Return (X, Y) of the center of cell containing provided text 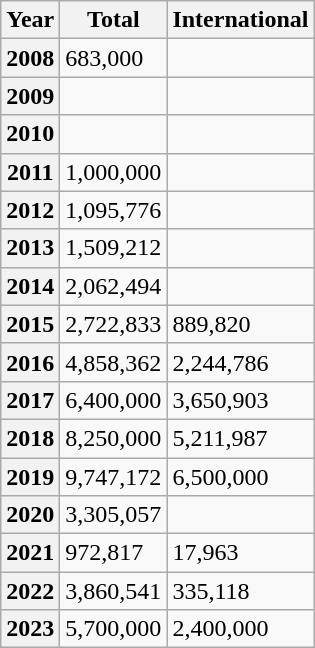
6,500,000 (240, 477)
2013 (30, 248)
17,963 (240, 553)
International (240, 20)
4,858,362 (114, 362)
2010 (30, 134)
3,305,057 (114, 515)
3,860,541 (114, 591)
335,118 (240, 591)
2018 (30, 438)
2,722,833 (114, 324)
2020 (30, 515)
2023 (30, 629)
8,250,000 (114, 438)
5,211,987 (240, 438)
5,700,000 (114, 629)
2011 (30, 172)
889,820 (240, 324)
683,000 (114, 58)
2008 (30, 58)
1,000,000 (114, 172)
1,509,212 (114, 248)
972,817 (114, 553)
2019 (30, 477)
2,062,494 (114, 286)
2017 (30, 400)
2012 (30, 210)
9,747,172 (114, 477)
Year (30, 20)
2,400,000 (240, 629)
2009 (30, 96)
2014 (30, 286)
3,650,903 (240, 400)
1,095,776 (114, 210)
Total (114, 20)
2021 (30, 553)
2,244,786 (240, 362)
2016 (30, 362)
2015 (30, 324)
6,400,000 (114, 400)
2022 (30, 591)
